Identify which cell holds the provided text, then report its [x, y] central coordinate. 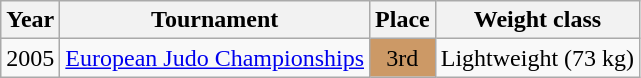
3rd [403, 58]
Place [403, 20]
Tournament [215, 20]
2005 [30, 58]
Year [30, 20]
Lightweight (73 kg) [537, 58]
Weight class [537, 20]
European Judo Championships [215, 58]
